Return the (X, Y) coordinate for the center point of the cell that contains the specified text.  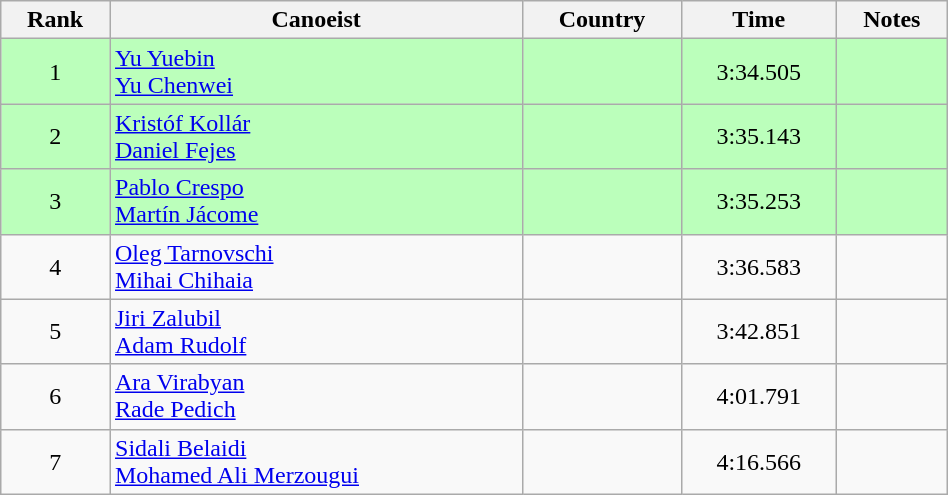
Time (758, 20)
Canoeist (316, 20)
Ara VirabyanRade Pedich (316, 396)
3 (56, 202)
3:36.583 (758, 266)
1 (56, 72)
Rank (56, 20)
Jiri ZalubilAdam Rudolf (316, 332)
Pablo CrespoMartín Jácome (316, 202)
3:35.143 (758, 136)
4:16.566 (758, 462)
2 (56, 136)
3:42.851 (758, 332)
5 (56, 332)
Oleg TarnovschiMihai Chihaia (316, 266)
Kristóf KollárDaniel Fejes (316, 136)
4 (56, 266)
3:35.253 (758, 202)
7 (56, 462)
Notes (892, 20)
Yu YuebinYu Chenwei (316, 72)
6 (56, 396)
4:01.791 (758, 396)
Country (602, 20)
Sidali BelaidiMohamed Ali Merzougui (316, 462)
3:34.505 (758, 72)
